Find where the given text appears and provide that cell's center as (X, Y) coordinate. 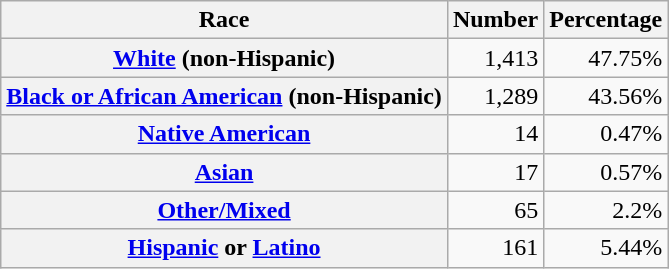
47.75% (606, 58)
43.56% (606, 96)
14 (495, 134)
0.47% (606, 134)
Asian (224, 172)
White (non-Hispanic) (224, 58)
Black or African American (non-Hispanic) (224, 96)
1,289 (495, 96)
0.57% (606, 172)
Other/Mixed (224, 210)
161 (495, 248)
17 (495, 172)
1,413 (495, 58)
5.44% (606, 248)
Hispanic or Latino (224, 248)
Percentage (606, 20)
2.2% (606, 210)
Native American (224, 134)
Race (224, 20)
Number (495, 20)
65 (495, 210)
